Extract the [X, Y] coordinate from the center of the cell holding the provided text.  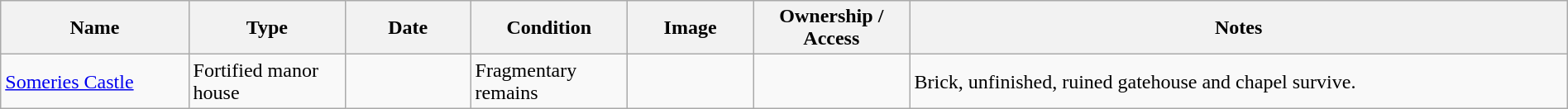
Notes [1239, 28]
Image [691, 28]
Type [266, 28]
Condition [549, 28]
Someries Castle [94, 81]
Fragmentary remains [549, 81]
Date [409, 28]
Name [94, 28]
Brick, unfinished, ruined gatehouse and chapel survive. [1239, 81]
Ownership / Access [832, 28]
Fortified manor house [266, 81]
